For the text-containing cell, return its midpoint in (x, y) coordinate format. 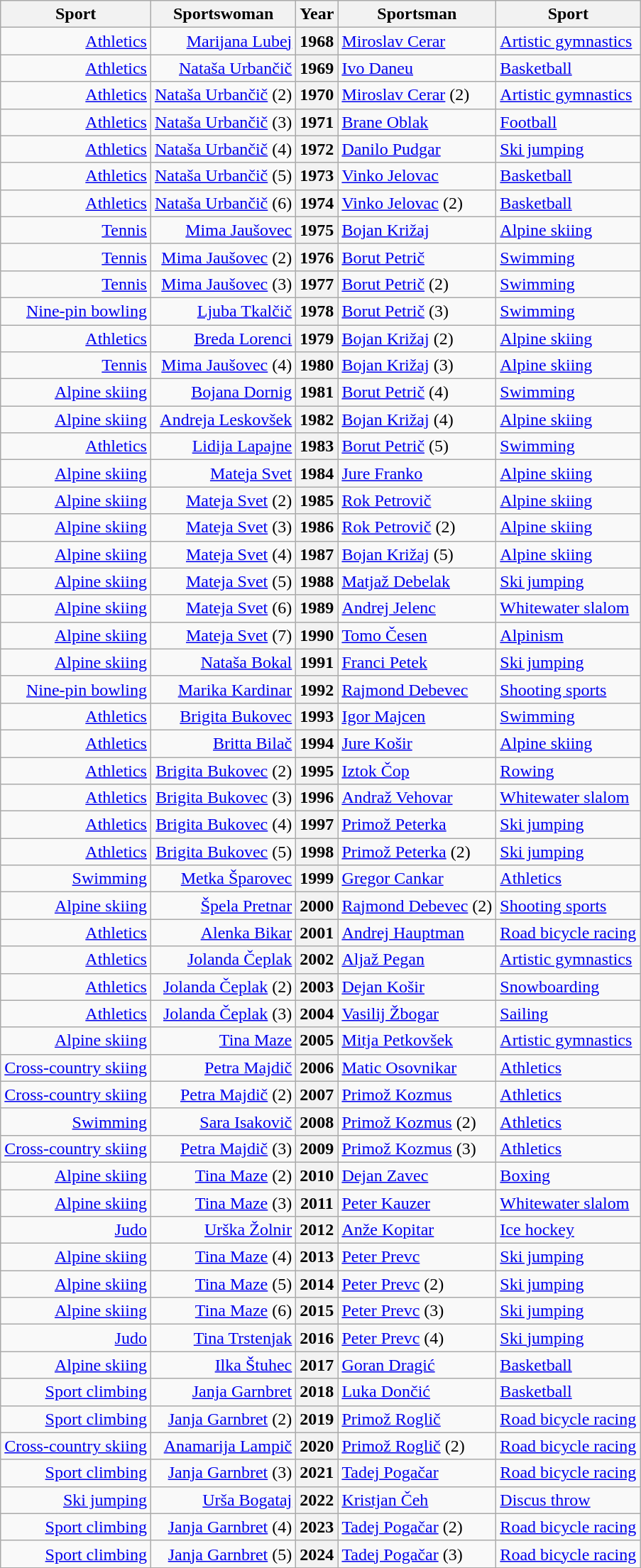
1997 (317, 825)
2019 (317, 1419)
2001 (317, 933)
Metka Šparovec (223, 879)
Nataša Urbančič (223, 68)
Luka Dončić (417, 1392)
2004 (317, 1014)
Jolanda Čeplak (2) (223, 987)
Mateja Svet (3) (223, 527)
1974 (317, 203)
Janja Garnbret (3) (223, 1473)
Rajmond Debevec (2) (417, 906)
Marijana Lubej (223, 41)
2023 (317, 1527)
Sportsman (417, 14)
Andrej Jelenc (417, 608)
1970 (317, 95)
1979 (317, 339)
1969 (317, 68)
Primož Roglič (417, 1419)
Andreja Leskovšek (223, 420)
2012 (317, 1230)
1998 (317, 852)
Lidija Lapajne (223, 446)
Danilo Pudgar (417, 149)
Bojan Križaj (2) (417, 339)
Primož Kozmus (417, 1095)
Jolanda Čeplak (3) (223, 1014)
1991 (317, 662)
2003 (317, 987)
1986 (317, 527)
2015 (317, 1311)
1981 (317, 393)
Sara Isakovič (223, 1122)
1995 (317, 770)
Peter Prevc (2) (417, 1284)
Tomo Česen (417, 635)
Borut Petrič (3) (417, 311)
Andraž Vehovar (417, 798)
2017 (317, 1365)
Rok Petrovič (417, 500)
Snowboarding (568, 987)
Jure Franko (417, 473)
1994 (317, 743)
1992 (317, 689)
2016 (317, 1338)
1988 (317, 581)
Nataša Urbančič (4) (223, 149)
1983 (317, 446)
Dejan Zavec (417, 1175)
Janja Garnbret (223, 1392)
Nataša Urbančič (3) (223, 122)
1980 (317, 366)
Tadej Pogačar (2) (417, 1527)
Football (568, 122)
1968 (317, 41)
2009 (317, 1148)
Anže Kopitar (417, 1230)
Tina Maze (6) (223, 1311)
1990 (317, 635)
Mateja Svet (2) (223, 500)
Sportswoman (223, 14)
Mima Jaušovec (4) (223, 366)
Brigita Bukovec (5) (223, 852)
Tadej Pogačar (3) (417, 1554)
Borut Petrič (2) (417, 284)
Mateja Svet (223, 473)
Gregor Cankar (417, 879)
Nataša Urbančič (6) (223, 203)
Ivo Daneu (417, 68)
Matic Osovnikar (417, 1068)
Nataša Bokal (223, 662)
Boxing (568, 1175)
Mima Jaušovec (2) (223, 257)
Borut Petrič (5) (417, 446)
Petra Majdič (223, 1068)
Alpinism (568, 635)
Ilka Štuhec (223, 1365)
Ice hockey (568, 1230)
2022 (317, 1500)
Mateja Svet (6) (223, 608)
Urša Bogataj (223, 1500)
Kristjan Čeh (417, 1500)
1993 (317, 716)
Jure Košir (417, 743)
Peter Prevc (4) (417, 1338)
1999 (317, 879)
Petra Majdič (2) (223, 1095)
Tina Maze (223, 1041)
Mima Jaušovec (3) (223, 284)
Brigita Bukovec (223, 716)
Andrej Hauptman (417, 933)
Brigita Bukovec (4) (223, 825)
1977 (317, 284)
Tina Maze (2) (223, 1175)
2018 (317, 1392)
Janja Garnbret (2) (223, 1419)
Brigita Bukovec (3) (223, 798)
Aljaž Pegan (417, 960)
1989 (317, 608)
Mateja Svet (7) (223, 635)
Peter Prevc (3) (417, 1311)
Jolanda Čeplak (223, 960)
1984 (317, 473)
Vinko Jelovac (2) (417, 203)
Primož Roglič (2) (417, 1446)
Discus throw (568, 1500)
2002 (317, 960)
1978 (317, 311)
1987 (317, 554)
Bojan Križaj (417, 230)
2010 (317, 1175)
Peter Prevc (417, 1257)
Janja Garnbret (4) (223, 1527)
1985 (317, 500)
Mima Jaušovec (223, 230)
Tina Trstenjak (223, 1338)
2024 (317, 1554)
Goran Dragić (417, 1365)
Franci Petek (417, 662)
1971 (317, 122)
Alenka Bikar (223, 933)
Primož Kozmus (2) (417, 1122)
Sailing (568, 1014)
2014 (317, 1284)
Brane Oblak (417, 122)
Anamarija Lampič (223, 1446)
Iztok Čop (417, 770)
Peter Kauzer (417, 1203)
2020 (317, 1446)
2013 (317, 1257)
Primož Peterka (2) (417, 852)
2008 (317, 1122)
Rok Petrovič (2) (417, 527)
Vinko Jelovac (417, 176)
Tina Maze (4) (223, 1257)
Bojana Dornig (223, 393)
Rajmond Debevec (417, 689)
Mateja Svet (5) (223, 581)
2005 (317, 1041)
Bojan Križaj (5) (417, 554)
Mateja Svet (4) (223, 554)
Tina Maze (3) (223, 1203)
Brigita Bukovec (2) (223, 770)
Dejan Košir (417, 987)
1975 (317, 230)
Urška Žolnir (223, 1230)
1973 (317, 176)
Mitja Petkovšek (417, 1041)
Igor Majcen (417, 716)
1976 (317, 257)
Marika Kardinar (223, 689)
2006 (317, 1068)
1996 (317, 798)
Bojan Križaj (4) (417, 420)
Borut Petrič (4) (417, 393)
Ljuba Tkalčič (223, 311)
Tadej Pogačar (417, 1473)
Primož Peterka (417, 825)
Breda Lorenci (223, 339)
Borut Petrič (417, 257)
Year (317, 14)
Tina Maze (5) (223, 1284)
Britta Bilač (223, 743)
Vasilij Žbogar (417, 1014)
Janja Garnbret (5) (223, 1554)
Petra Majdič (3) (223, 1148)
Miroslav Cerar (2) (417, 95)
Špela Pretnar (223, 906)
2000 (317, 906)
2011 (317, 1203)
2007 (317, 1095)
Nataša Urbančič (2) (223, 95)
Miroslav Cerar (417, 41)
2021 (317, 1473)
Rowing (568, 770)
Nataša Urbančič (5) (223, 176)
Primož Kozmus (3) (417, 1148)
1982 (317, 420)
Matjaž Debelak (417, 581)
1972 (317, 149)
Bojan Križaj (3) (417, 366)
